Search for the cell housing the specified text and yield its (x, y) center coordinate. 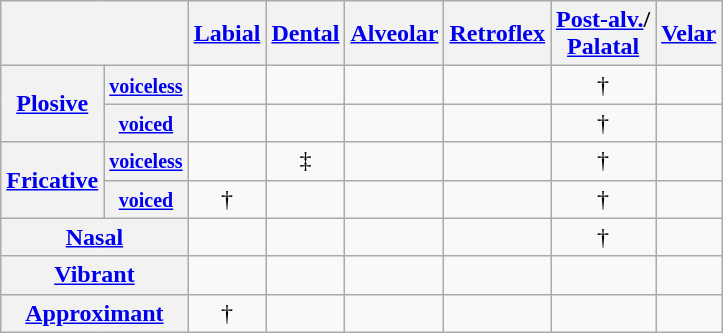
Post-alv./Palatal (604, 34)
Nasal (94, 237)
Vibrant (94, 275)
Labial (227, 34)
Plosive (52, 104)
Retroflex (498, 34)
‡ (306, 161)
Dental (306, 34)
Alveolar (394, 34)
Velar (689, 34)
Fricative (52, 180)
Approximant (94, 313)
